Output the (x, y) coordinate of the center of the cell containing the given text.  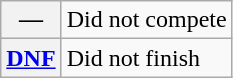
DNF (31, 58)
Did not compete (146, 20)
Did not finish (146, 58)
— (31, 20)
